Pinpoint the cell where the given text exists, returning its (X, Y) midpoint coordinate. 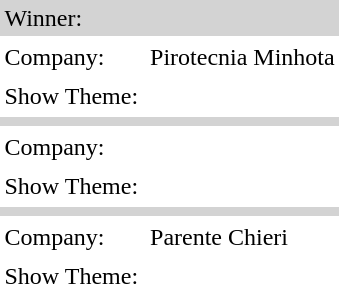
Winner: (170, 18)
